Return the [x, y] coordinate for the center point of the cell that contains the specified text.  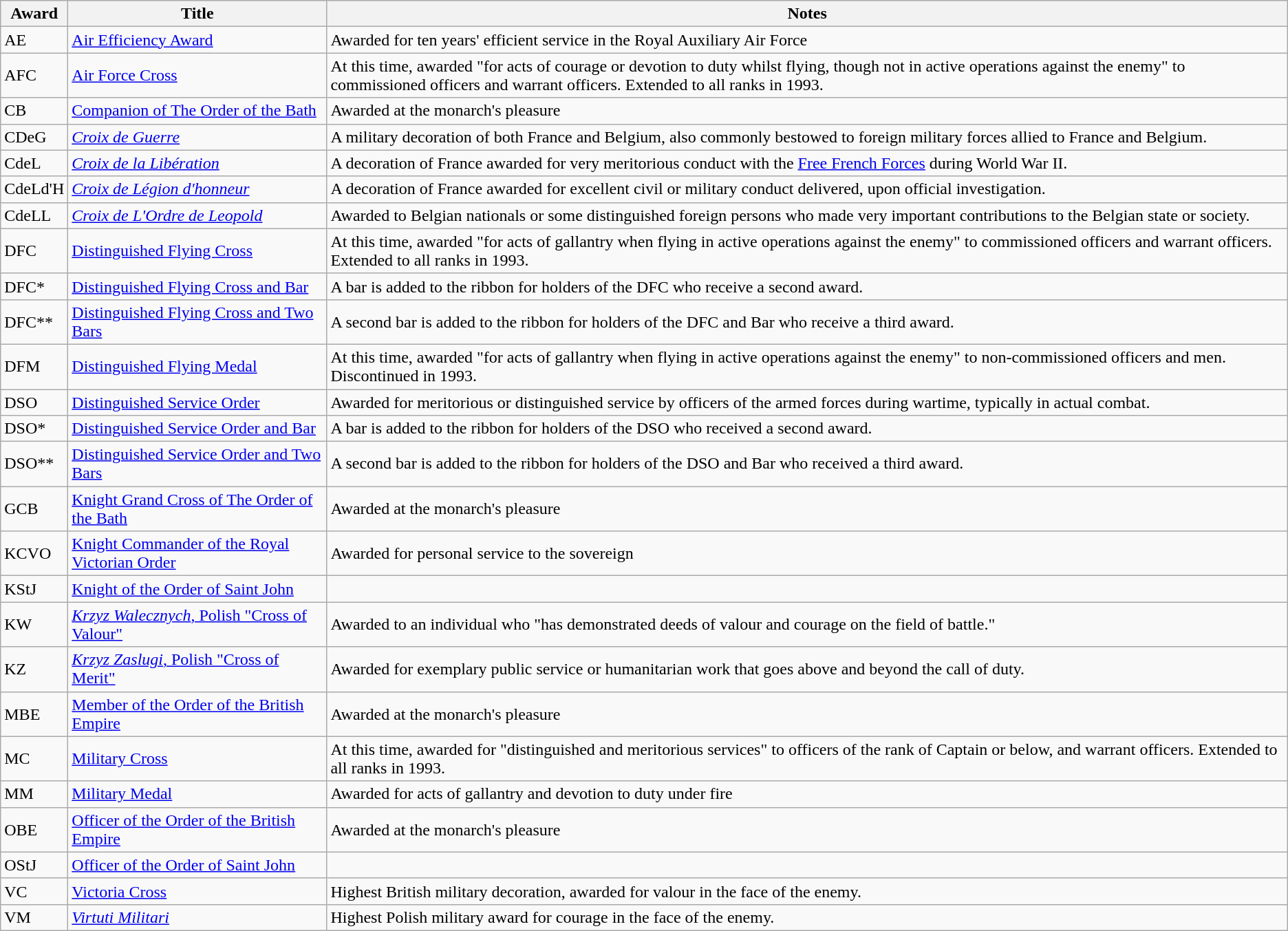
A bar is added to the ribbon for holders of the DFC who receive a second award. [807, 286]
Member of the Order of the British Empire [197, 714]
A military decoration of both France and Belgium, also commonly bestowed to foreign military forces allied to France and Belgium. [807, 137]
Highest Polish military award for courage in the face of the enemy. [807, 917]
Highest British military decoration, awarded for valour in the face of the enemy. [807, 891]
Awarded to an individual who "has demonstrated deeds of valour and courage on the field of battle." [807, 625]
AFC [34, 76]
KZ [34, 669]
Krzyz Zaslugi, Polish "Cross of Merit" [197, 669]
Distinguished Service Order and Bar [197, 429]
Award [34, 14]
CdeLL [34, 215]
A decoration of France awarded for very meritorious conduct with the Free French Forces during World War II. [807, 163]
VC [34, 891]
Officer of the Order of the British Empire [197, 830]
Knight Commander of the Royal Victorian Order [197, 553]
Officer of the Order of Saint John [197, 865]
DFM [34, 366]
A decoration of France awarded for excellent civil or military conduct delivered, upon official investigation. [807, 189]
Awarded for ten years' efficient service in the Royal Auxiliary Air Force [807, 40]
Awarded for personal service to the sovereign [807, 553]
Croix de Légion d'honneur [197, 189]
AE [34, 40]
Croix de Guerre [197, 137]
OBE [34, 830]
Title [197, 14]
Awarded to Belgian nationals or some distinguished foreign persons who made very important contributions to the Belgian state or society. [807, 215]
Air Force Cross [197, 76]
Companion of The Order of the Bath [197, 111]
MBE [34, 714]
Air Efficiency Award [197, 40]
CdeL [34, 163]
Awarded for exemplary public service or humanitarian work that goes above and beyond the call of duty. [807, 669]
CB [34, 111]
OStJ [34, 865]
Distinguished Flying Cross and Two Bars [197, 322]
Distinguished Flying Cross [197, 250]
Distinguished Flying Cross and Bar [197, 286]
A second bar is added to the ribbon for holders of the DSO and Bar who received a third award. [807, 464]
Distinguished Service Order and Two Bars [197, 464]
MM [34, 794]
DFC [34, 250]
Knight of the Order of Saint John [197, 589]
Military Cross [197, 758]
DFC* [34, 286]
Knight Grand Cross of The Order of the Bath [197, 509]
VM [34, 917]
MC [34, 758]
Victoria Cross [197, 891]
Croix de L'Ordre de Leopold [197, 215]
A second bar is added to the ribbon for holders of the DFC and Bar who receive a third award. [807, 322]
KCVO [34, 553]
A bar is added to the ribbon for holders of the DSO who received a second award. [807, 429]
DSO* [34, 429]
Awarded for acts of gallantry and devotion to duty under fire [807, 794]
Virtuti Militari [197, 917]
Awarded for meritorious or distinguished service by officers of the armed forces during wartime, typically in actual combat. [807, 403]
KStJ [34, 589]
DSO [34, 403]
CdeLd'H [34, 189]
DFC** [34, 322]
Distinguished Flying Medal [197, 366]
Distinguished Service Order [197, 403]
Croix de la Libération [197, 163]
Military Medal [197, 794]
Krzyz Walecznych, Polish "Cross of Valour" [197, 625]
DSO** [34, 464]
KW [34, 625]
CDeG [34, 137]
Notes [807, 14]
GCB [34, 509]
